Scan for the cell matching the given text and deliver its (x, y) coordinate at center. 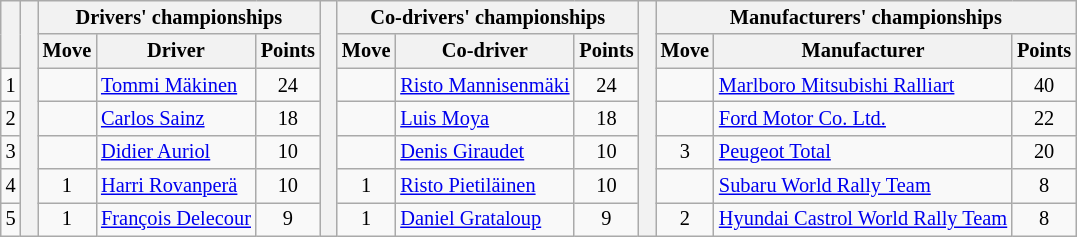
Carlos Sainz (176, 118)
François Delecour (176, 219)
Tommi Mäkinen (176, 85)
20 (1044, 152)
40 (1044, 85)
Denis Giraudet (484, 152)
Ford Motor Co. Ltd. (863, 118)
4 (11, 186)
Manufacturers' championships (866, 17)
Drivers' championships (179, 17)
Marlboro Mitsubishi Ralliart (863, 85)
Co-drivers' championships (488, 17)
Risto Pietiläinen (484, 186)
Co-driver (484, 51)
5 (11, 219)
Subaru World Rally Team (863, 186)
Risto Mannisenmäki (484, 85)
Luis Moya (484, 118)
Manufacturer (863, 51)
22 (1044, 118)
Daniel Grataloup (484, 219)
Harri Rovanperä (176, 186)
Peugeot Total (863, 152)
Driver (176, 51)
Didier Auriol (176, 152)
Hyundai Castrol World Rally Team (863, 219)
